Pinpoint the cell where the given text exists, returning its [x, y] midpoint coordinate. 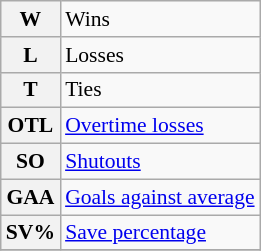
Shutouts [160, 162]
GAA [30, 197]
L [30, 55]
Losses [160, 55]
Wins [160, 19]
Goals against average [160, 197]
OTL [30, 126]
SO [30, 162]
Ties [160, 90]
SV% [30, 233]
W [30, 19]
Overtime losses [160, 126]
Save percentage [160, 233]
T [30, 90]
